Scan for the cell matching the given text and deliver its (X, Y) coordinate at center. 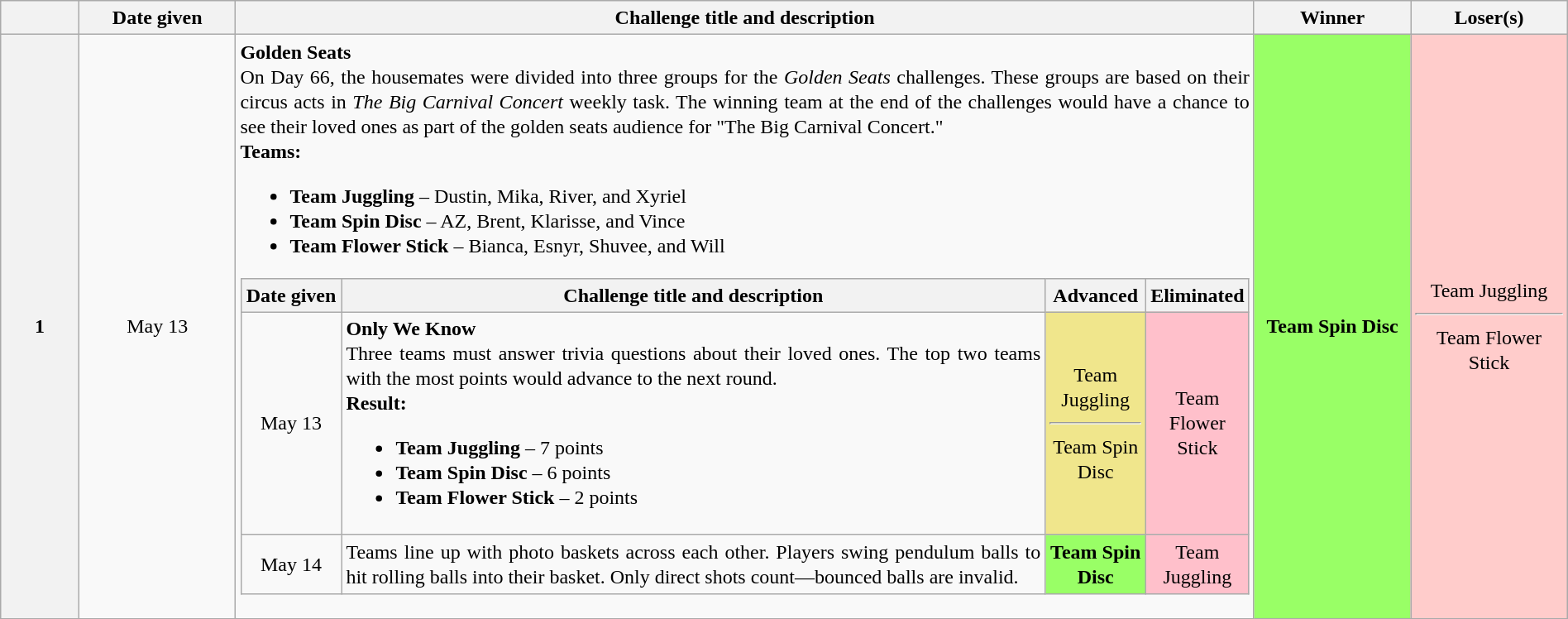
Eliminated (1198, 295)
Team Juggling (1198, 564)
May 14 (291, 564)
Team JugglingTeam Flower Stick (1489, 327)
Team JugglingTeam Spin Disc (1096, 424)
Winner (1331, 18)
1 (40, 327)
Team Flower Stick (1198, 424)
Loser(s) (1489, 18)
Advanced (1096, 295)
